Detect which cell encompasses the target text, then output its (x, y) center coordinate. 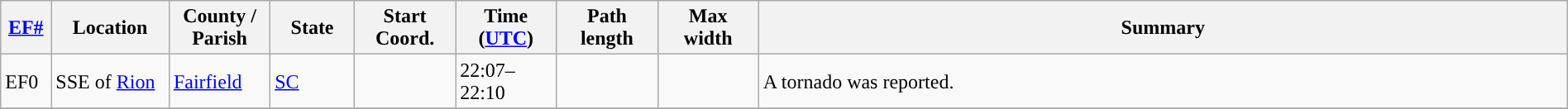
Fairfield (219, 81)
SSE of Rion (111, 81)
EF0 (26, 81)
County / Parish (219, 28)
Max width (708, 28)
SC (313, 81)
Start Coord. (404, 28)
Path length (607, 28)
Summary (1163, 28)
EF# (26, 28)
A tornado was reported. (1163, 81)
State (313, 28)
22:07–22:10 (506, 81)
Location (111, 28)
Time (UTC) (506, 28)
